Locate the cell with the specified text and output its (x, y) center coordinate. 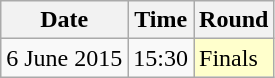
Round (234, 20)
Date (64, 20)
15:30 (161, 58)
Finals (234, 58)
6 June 2015 (64, 58)
Time (161, 20)
